Capture the cell that displays the provided text and extract its [X, Y] central coordinate. 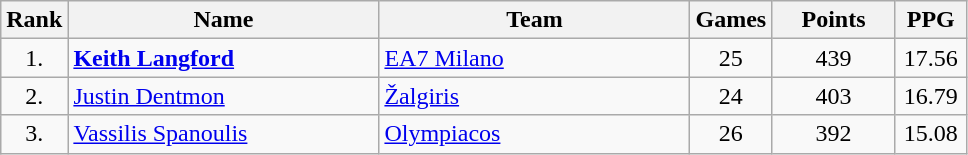
Games [731, 20]
Vassilis Spanoulis [224, 134]
1. [34, 58]
Rank [34, 20]
EA7 Milano [534, 58]
PPG [930, 20]
439 [834, 58]
403 [834, 96]
Justin Dentmon [224, 96]
Keith Langford [224, 58]
Žalgiris [534, 96]
24 [731, 96]
15.08 [930, 134]
Points [834, 20]
Team [534, 20]
17.56 [930, 58]
Olympiacos [534, 134]
25 [731, 58]
392 [834, 134]
Name [224, 20]
2. [34, 96]
16.79 [930, 96]
3. [34, 134]
26 [731, 134]
